Scan for the cell matching the given text and deliver its (x, y) coordinate at center. 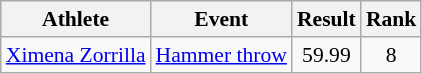
Event (222, 19)
Result (326, 19)
Rank (392, 19)
8 (392, 55)
Hammer throw (222, 55)
Athlete (76, 19)
Ximena Zorrilla⁣ (76, 55)
59.99 (326, 55)
